Extract the [x, y] coordinate from the center of the cell holding the provided text.  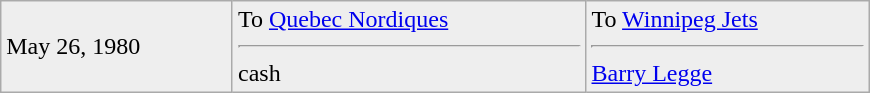
May 26, 1980 [117, 47]
To Quebec Nordiquescash [409, 47]
To Winnipeg JetsBarry Legge [728, 47]
